From the cell containing the given text, extract its center point as (X, Y) coordinate. 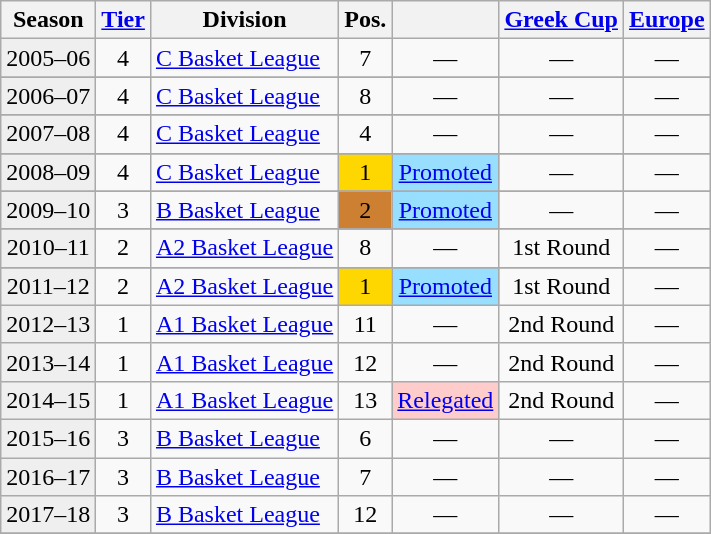
Tier (124, 20)
2017–18 (48, 515)
2016–17 (48, 477)
2015–16 (48, 438)
Greek Cup (562, 20)
2007–08 (48, 134)
2005–06 (48, 58)
Europe (666, 20)
11 (366, 324)
Division (244, 20)
2010–11 (48, 248)
2009–10 (48, 210)
2006–07 (48, 96)
2012–13 (48, 324)
Pos. (366, 20)
6 (366, 438)
2011–12 (48, 286)
2014–15 (48, 400)
Season (48, 20)
2013–14 (48, 362)
2008–09 (48, 172)
13 (366, 400)
Relegated (446, 400)
